Return [X, Y] of the center of cell containing provided text 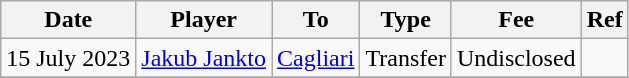
Jakub Jankto [204, 58]
Ref [604, 20]
Cagliari [316, 58]
To [316, 20]
Player [204, 20]
Type [406, 20]
15 July 2023 [68, 58]
Undisclosed [516, 58]
Fee [516, 20]
Transfer [406, 58]
Date [68, 20]
